Extract the (X, Y) coordinate from the center of the cell holding the provided text.  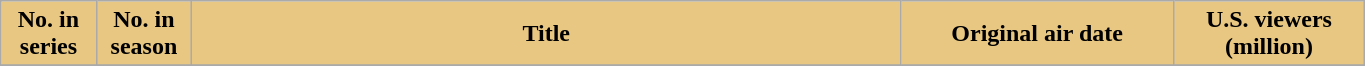
Original air date (1038, 34)
U.S. viewers(million) (1268, 34)
No. inseries (48, 34)
No. inseason (144, 34)
Title (546, 34)
